Determine the [X, Y] coordinate at the center of the cell enclosing the given text.  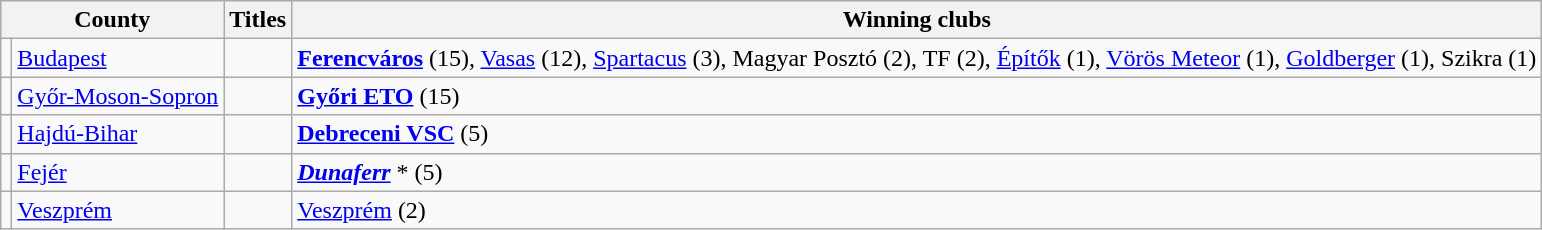
Fejér [118, 172]
Budapest [118, 58]
Ferencváros (15), Vasas (12), Spartacus (3), Magyar Posztó (2), TF (2), Építők (1), Vörös Meteor (1), Goldberger (1), Szikra (1) [917, 58]
Dunaferr * (5) [917, 172]
Titles [258, 20]
Győr-Moson-Sopron [118, 96]
Hajdú-Bihar [118, 134]
Győri ETO (15) [917, 96]
County [112, 20]
Veszprém (2) [917, 210]
Veszprém [118, 210]
Winning clubs [917, 20]
Debreceni VSC (5) [917, 134]
